Identify which cell holds the provided text, then report its (x, y) central coordinate. 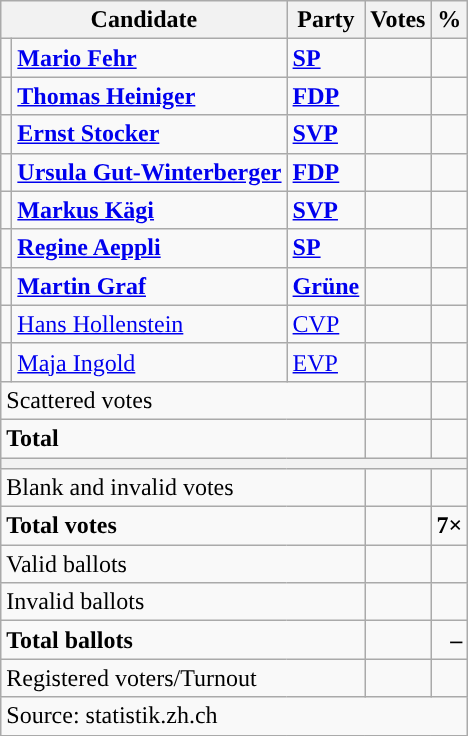
Candidate (144, 20)
Registered voters/Turnout (183, 678)
Regine Aeppli (150, 248)
Source: statistik.zh.ch (234, 716)
% (450, 20)
Hans Hollenstein (150, 324)
Maja Ingold (150, 362)
EVP (326, 362)
Thomas Heiniger (150, 96)
7× (450, 526)
Martin Graf (150, 286)
Party (326, 20)
Total votes (183, 526)
Valid ballots (183, 564)
Total (183, 438)
Invalid ballots (183, 602)
– (450, 640)
Ernst Stocker (150, 134)
Blank and invalid votes (183, 488)
Scattered votes (183, 400)
Mario Fehr (150, 58)
Ursula Gut-Winterberger (150, 172)
Markus Kägi (150, 210)
CVP (326, 324)
Total ballots (183, 640)
Grüne (326, 286)
Votes (398, 20)
